Return the (X, Y) coordinate for the center point of the cell that contains the specified text.  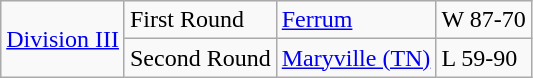
Ferrum (356, 20)
Second Round (200, 58)
W 87-70 (484, 20)
Division III (63, 39)
Maryville (TN) (356, 58)
L 59-90 (484, 58)
First Round (200, 20)
